Determine the [x, y] coordinate at the center of the cell enclosing the given text.  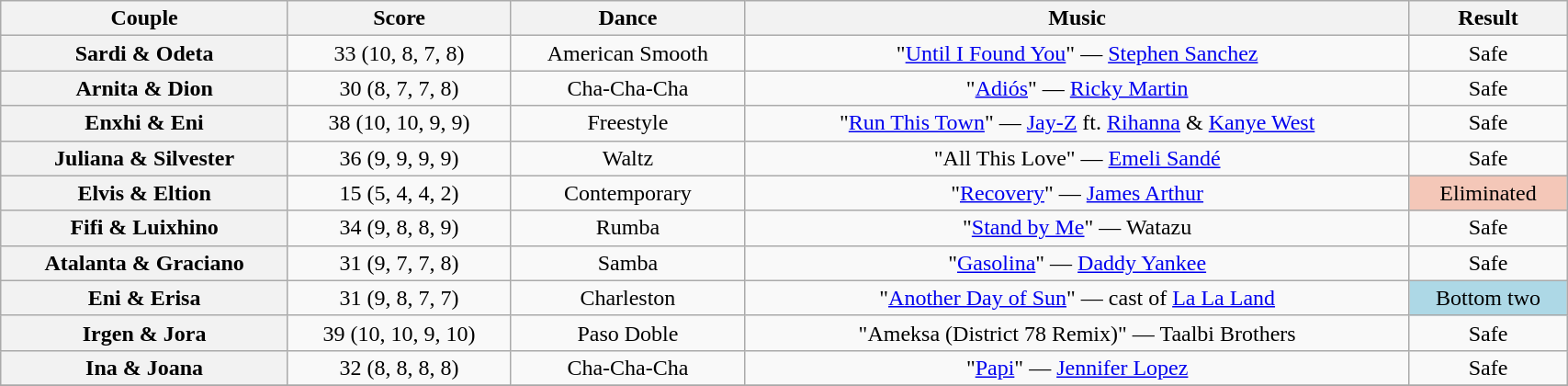
Charleston [628, 298]
32 (8, 8, 8, 8) [399, 368]
31 (9, 7, 7, 8) [399, 263]
Enxhi & Eni [145, 123]
Irgen & Jora [145, 333]
Eni & Erisa [145, 298]
Atalanta & Graciano [145, 263]
Rumba [628, 228]
Music [1077, 18]
33 (10, 8, 7, 8) [399, 53]
Arnita & Dion [145, 88]
31 (9, 8, 7, 7) [399, 298]
Score [399, 18]
"Gasolina" — Daddy Yankee [1077, 263]
"Recovery" — James Arthur [1077, 193]
"Papi" — Jennifer Lopez [1077, 368]
Result [1488, 18]
"Adiós" — Ricky Martin [1077, 88]
Eliminated [1488, 193]
Samba [628, 263]
Contemporary [628, 193]
34 (9, 8, 8, 9) [399, 228]
Ina & Joana [145, 368]
Elvis & Eltion [145, 193]
Bottom two [1488, 298]
Fifi & Luixhino [145, 228]
"All This Love" — Emeli Sandé [1077, 158]
"Stand by Me" — Watazu [1077, 228]
"Another Day of Sun" — cast of La La Land [1077, 298]
38 (10, 10, 9, 9) [399, 123]
American Smooth [628, 53]
Couple [145, 18]
Sardi & Odeta [145, 53]
36 (9, 9, 9, 9) [399, 158]
Paso Doble [628, 333]
39 (10, 10, 9, 10) [399, 333]
Juliana & Silvester [145, 158]
Waltz [628, 158]
"Run This Town" — Jay-Z ft. Rihanna & Kanye West [1077, 123]
Dance [628, 18]
15 (5, 4, 4, 2) [399, 193]
"Ameksa (District 78 Remix)" — Taalbi Brothers [1077, 333]
30 (8, 7, 7, 8) [399, 88]
Freestyle [628, 123]
"Until I Found You" — Stephen Sanchez [1077, 53]
